Pinpoint the cell where the given text exists, returning its (X, Y) midpoint coordinate. 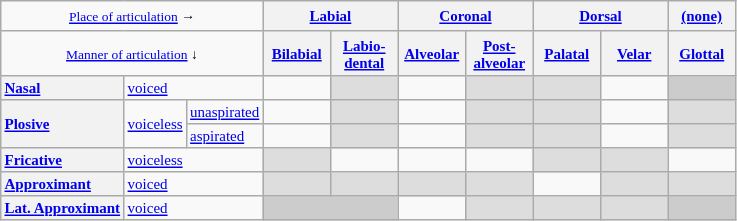
Ve­lar (634, 54)
Glot­tal (702, 54)
La­bio-den­tal (364, 54)
Al­veo­lar (432, 54)
Place of articulation → (132, 16)
Fricative (62, 160)
unaspirated (224, 112)
Post-al­veo­lar (499, 54)
Lat. Approx­imant (62, 208)
(none) (702, 16)
Manner of articulation ↓ (132, 54)
Approx­imant (62, 184)
aspirated (224, 136)
Pa­la­tal (567, 54)
Bi­la­bial (297, 54)
Labial (330, 16)
Dorsal (600, 16)
Nasal (62, 88)
Coronal (466, 16)
Plosive (62, 124)
